Scan for the cell matching the given text and deliver its (X, Y) coordinate at center. 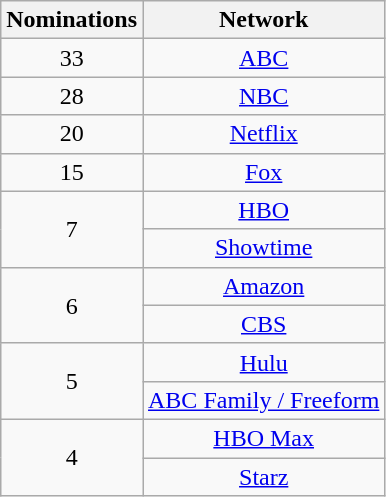
28 (72, 96)
HBO (263, 210)
5 (72, 381)
Starz (263, 477)
Netflix (263, 134)
NBC (263, 96)
Hulu (263, 362)
15 (72, 172)
33 (72, 58)
Network (263, 20)
7 (72, 229)
Nominations (72, 20)
ABC (263, 58)
Fox (263, 172)
20 (72, 134)
6 (72, 305)
HBO Max (263, 438)
Showtime (263, 248)
Amazon (263, 286)
ABC Family / Freeform (263, 400)
4 (72, 457)
CBS (263, 324)
